Locate the cell with the specified text and output its [x, y] center coordinate. 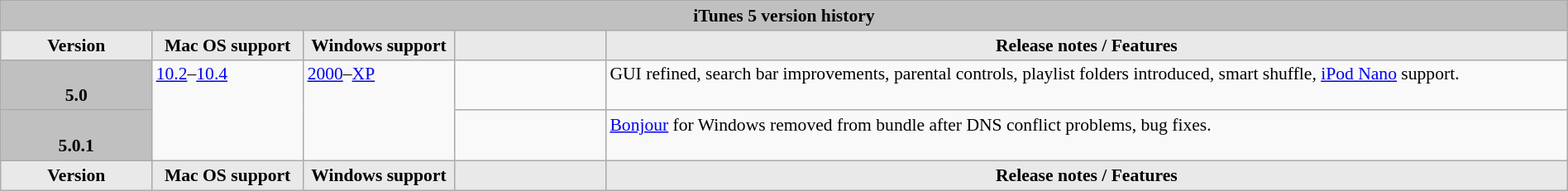
5.0.1 [76, 136]
10.2–10.4 [228, 110]
Bonjour for Windows removed from bundle after DNS conflict problems, bug fixes. [1087, 136]
GUI refined, search bar improvements, parental controls, playlist folders introduced, smart shuffle, iPod Nano support. [1087, 84]
iTunes 5 version history [784, 16]
5.0 [76, 84]
2000–XP [379, 110]
